Pinpoint the cell where the given text exists, returning its [x, y] midpoint coordinate. 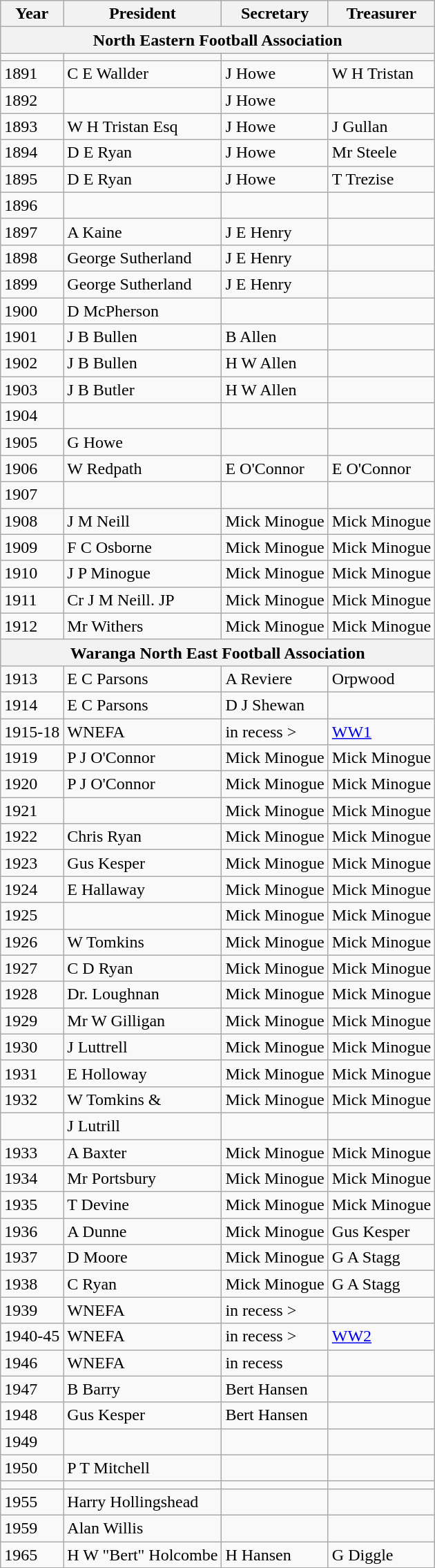
J Gullan [381, 126]
1915-18 [32, 732]
1902 [32, 363]
1931 [32, 1073]
1926 [32, 942]
1903 [32, 390]
E Hallaway [142, 889]
B Barry [142, 1389]
J P Minogue [142, 574]
WW1 [381, 732]
1940-45 [32, 1336]
1959 [32, 1528]
D Moore [142, 1258]
W Tomkins [142, 942]
A Dunne [142, 1231]
W H Tristan Esq [142, 126]
1921 [32, 811]
1932 [32, 1099]
J Lutrill [142, 1126]
B Allen [275, 337]
E Holloway [142, 1073]
1922 [32, 837]
A Kaine [142, 232]
Harry Hollingshead [142, 1502]
1948 [32, 1415]
T Devine [142, 1205]
WW2 [381, 1336]
A Baxter [142, 1152]
C E Wallder [142, 74]
1950 [32, 1468]
1939 [32, 1310]
1909 [32, 547]
President [142, 14]
1935 [32, 1205]
1914 [32, 705]
Year [32, 14]
C Ryan [142, 1284]
H W "Bert" Holcombe [142, 1554]
North Eastern Football Association [218, 40]
1901 [32, 337]
1937 [32, 1258]
1896 [32, 205]
Orpwood [381, 679]
1912 [32, 626]
W H Tristan [381, 74]
1891 [32, 74]
1908 [32, 521]
1900 [32, 310]
1911 [32, 600]
Treasurer [381, 14]
1936 [32, 1231]
1929 [32, 1021]
G Howe [142, 442]
D J Shewan [275, 705]
1893 [32, 126]
J B Butler [142, 390]
1925 [32, 916]
1892 [32, 100]
1938 [32, 1284]
1965 [32, 1554]
1906 [32, 469]
1905 [32, 442]
1923 [32, 863]
J Luttrell [142, 1047]
1920 [32, 784]
1955 [32, 1502]
C D Ryan [142, 968]
1897 [32, 232]
Chris Ryan [142, 837]
F C Osborne [142, 547]
Secretary [275, 14]
1894 [32, 153]
Mr Steele [381, 153]
W Redpath [142, 469]
Cr J M Neill. JP [142, 600]
1928 [32, 994]
P T Mitchell [142, 1468]
in recess [275, 1363]
1895 [32, 179]
A Reviere [275, 679]
G Diggle [381, 1554]
1907 [32, 495]
1913 [32, 679]
Mr Portsbury [142, 1179]
H Hansen [275, 1554]
Dr. Loughnan [142, 994]
Mr Withers [142, 626]
1924 [32, 889]
Alan Willis [142, 1528]
1898 [32, 258]
Mr W Gilligan [142, 1021]
1930 [32, 1047]
1947 [32, 1389]
J M Neill [142, 521]
1933 [32, 1152]
1934 [32, 1179]
1899 [32, 284]
Waranga North East Football Association [218, 652]
1919 [32, 758]
1949 [32, 1442]
1927 [32, 968]
D McPherson [142, 310]
1946 [32, 1363]
1904 [32, 416]
1910 [32, 574]
T Trezise [381, 179]
W Tomkins & [142, 1099]
